Capture the cell that displays the provided text and extract its (x, y) central coordinate. 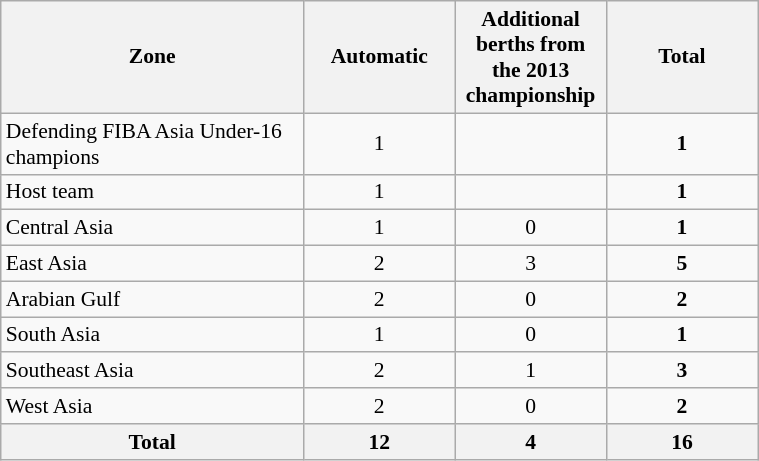
East Asia (152, 264)
Southeast Asia (152, 371)
16 (682, 442)
West Asia (152, 406)
5 (682, 264)
South Asia (152, 335)
Automatic (380, 57)
Host team (152, 192)
Arabian Gulf (152, 299)
Defending FIBA Asia Under-16 champions (152, 144)
12 (380, 442)
4 (530, 442)
Central Asia (152, 228)
Zone (152, 57)
Additional berths from the 2013 championship (530, 57)
